Return the [x, y] coordinate for the center point of the cell that contains the specified text.  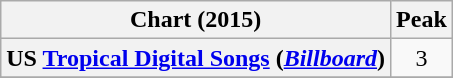
Peak [422, 20]
3 [422, 58]
Chart (2015) [196, 20]
US Tropical Digital Songs (Billboard) [196, 58]
